From the cell containing the given text, extract its center point as [x, y] coordinate. 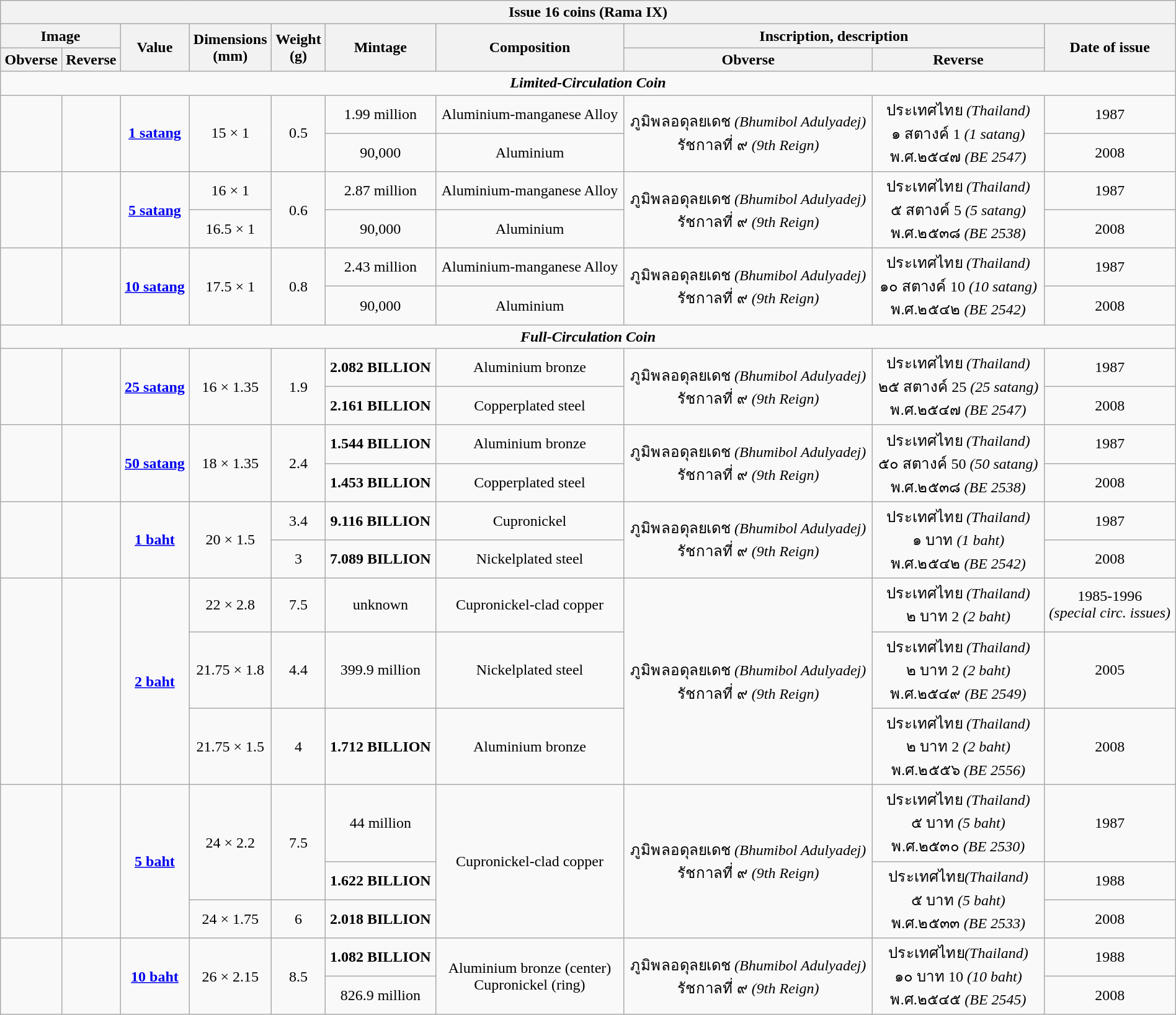
Issue 16 coins (Rama IX) [588, 12]
826.9 million [380, 996]
unknown [380, 605]
ประเทศไทย (Thailand)๒ บาท 2 (2 baht) [958, 605]
1.622 BILLION [380, 880]
Limited-Circulation Coin [588, 83]
2.4 [299, 463]
2 baht [154, 681]
10 baht [154, 977]
17.5 × 1 [231, 286]
6 [299, 919]
2.87 million [380, 191]
44 million [380, 823]
16 × 1.35 [231, 387]
4 [299, 747]
Mintage [380, 48]
25 satang [154, 387]
24 × 2.2 [231, 842]
16.5 × 1 [231, 229]
7.089 BILLION [380, 559]
3 [299, 559]
Weight(g) [299, 48]
ประเทศไทย (Thailand)๑๐ สตางค์ 10 (10 satang)พ.ศ.๒๕๔๒ (BE 2542) [958, 286]
16 × 1 [231, 191]
ประเทศไทย (Thailand)๑ บาท (1 baht)พ.ศ.๒๕๔๒ (BE 2542) [958, 540]
8.5 [299, 977]
0.5 [299, 133]
0.6 [299, 210]
22 × 2.8 [231, 605]
2.018 BILLION [380, 919]
20 × 1.5 [231, 540]
Date of issue [1110, 48]
10 satang [154, 286]
Full-Circulation Coin [588, 337]
399.9 million [380, 670]
18 × 1.35 [231, 463]
ประเทศไทย (Thailand)๒๕ สตางค์ 25 (25 satang)พ.ศ.๒๕๔๗ (BE 2547) [958, 387]
2.082 BILLION [380, 368]
ประเทศไทย (Thailand)๕๐ สตางค์ 50 (50 satang)พ.ศ.๒๕๓๘ (BE 2538) [958, 463]
1 satang [154, 133]
1.712 BILLION [380, 747]
50 satang [154, 463]
15 × 1 [231, 133]
1.9 [299, 387]
24 × 1.75 [231, 919]
Value [154, 48]
9.116 BILLION [380, 521]
Aluminium bronze (center)Cupronickel (ring) [530, 977]
Composition [530, 48]
ประเทศไทย(Thailand)๑๐ บาท 10 (10 baht)พ.ศ.๒๕๔๕ (BE 2545) [958, 977]
0.8 [299, 286]
1.082 BILLION [380, 957]
ประเทศไทย (Thailand)๕ สตางค์ 5 (5 satang)พ.ศ.๒๕๓๘ (BE 2538) [958, 210]
4.4 [299, 670]
Inscription, description [834, 36]
5 satang [154, 210]
1.99 million [380, 114]
21.75 × 1.5 [231, 747]
1.453 BILLION [380, 482]
1985-1996(special circ. issues) [1110, 605]
2.161 BILLION [380, 406]
3.4 [299, 521]
2.43 million [380, 267]
ประเทศไทย (Thailand)๒ บาท 2 (2 baht)พ.ศ.๒๕๔๙ (BE 2549) [958, 670]
Cupronickel [530, 521]
ประเทศไทย (Thailand)๑ สตางค์ 1 (1 satang)พ.ศ.๒๕๔๗ (BE 2547) [958, 133]
Dimensions(mm) [231, 48]
ประเทศไทย(Thailand)๕ บาท (5 baht)พ.ศ.๒๕๓๓ (BE 2533) [958, 900]
1.544 BILLION [380, 444]
ประเทศไทย (Thailand)๒ บาท 2 (2 baht)พ.ศ.๒๕๕๖ (BE 2556) [958, 747]
2005 [1110, 670]
ประเทศไทย (Thailand)๕ บาท (5 baht)พ.ศ.๒๕๓๐ (BE 2530) [958, 823]
26 × 2.15 [231, 977]
21.75 × 1.8 [231, 670]
1 baht [154, 540]
Image [61, 36]
5 baht [154, 862]
